Determine the (x, y) coordinate at the center of the cell enclosing the given text.  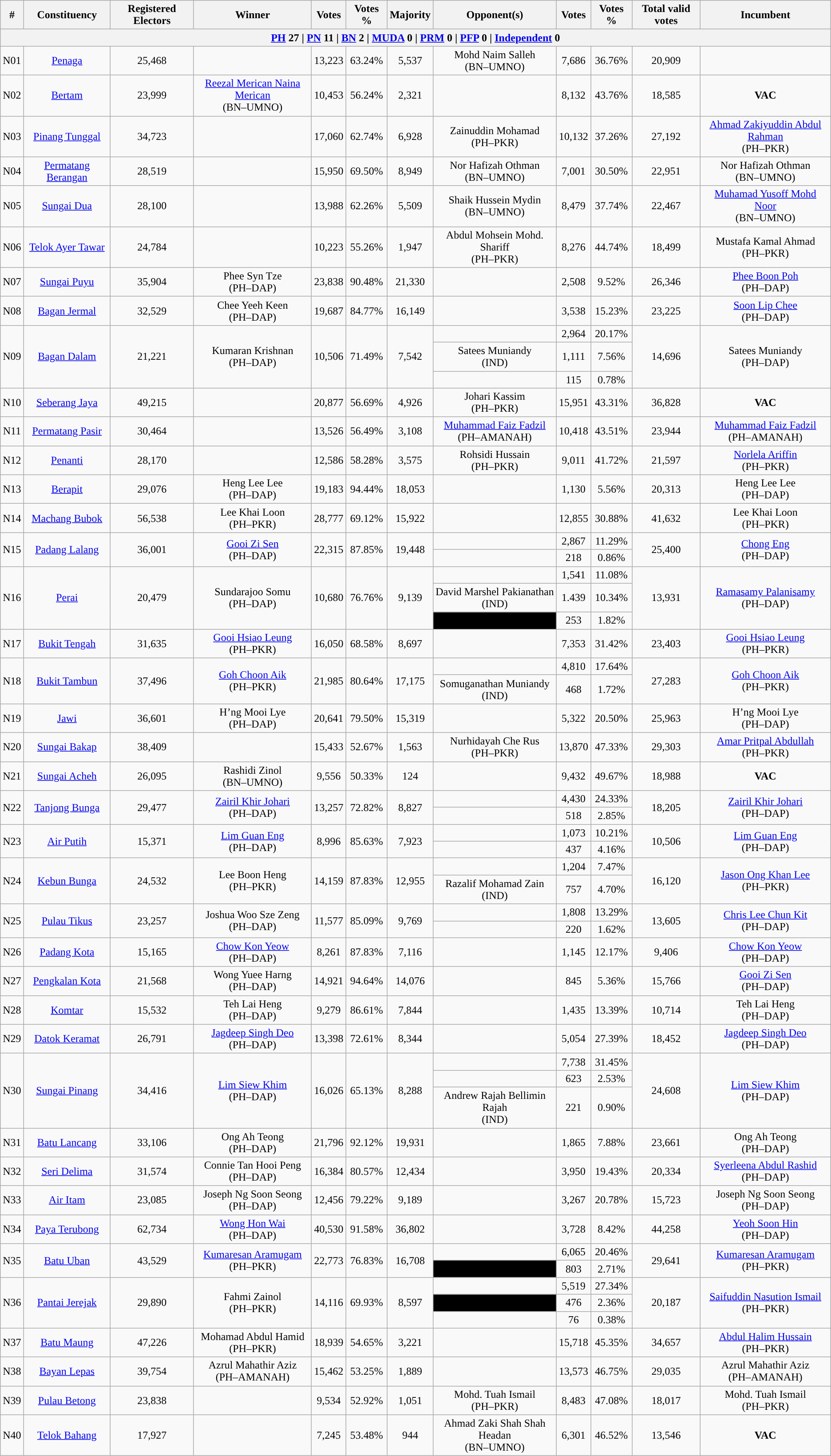
21,597 (666, 460)
0.78% (612, 380)
62.26% (367, 206)
8,996 (328, 841)
Mustafa Kamal Ahmad(PH–PKR) (765, 247)
7,245 (328, 1435)
17.64% (612, 666)
N15 (12, 549)
34,416 (152, 1090)
476 (574, 1303)
N22 (12, 808)
N03 (12, 136)
15,922 (410, 518)
21,985 (328, 680)
25,963 (666, 718)
518 (574, 816)
N27 (12, 981)
N32 (12, 1172)
15.23% (612, 311)
29,477 (152, 808)
N10 (12, 402)
26,095 (152, 776)
Saifuddin Nasution Ismail(PH–PKR) (765, 1303)
Pantai Jerejak (67, 1303)
Permatang Pasir (67, 432)
12,855 (574, 518)
3,950 (574, 1172)
2,508 (574, 282)
Pinang Tunggal (67, 136)
3,575 (410, 460)
14,116 (328, 1303)
Ramasamy Palanisamy(PH–DAP) (765, 598)
87.85% (367, 549)
16,149 (410, 311)
1,051 (410, 1400)
38,409 (152, 747)
Machang Bubok (67, 518)
41.72% (612, 460)
43,529 (152, 1261)
7,738 (574, 1062)
N34 (12, 1229)
18,452 (666, 1038)
65.13% (367, 1090)
3,728 (574, 1229)
15,950 (328, 171)
36,001 (152, 549)
Air Itam (67, 1200)
31.42% (612, 643)
23,999 (152, 95)
Wong Yuee Harng(PH–DAP) (253, 981)
Paya Terubong (67, 1229)
80.57% (367, 1172)
2.53% (612, 1078)
944 (410, 1435)
5,519 (574, 1286)
7,001 (574, 171)
N40 (12, 1435)
Batu Maung (67, 1342)
7.47% (612, 867)
18,205 (666, 808)
43.51% (612, 432)
Phee Boon Poh(PH–DAP) (765, 282)
91.58% (367, 1229)
7,116 (410, 952)
84.77% (367, 311)
34,657 (666, 1342)
Registered Electors (152, 15)
Shaik Hussein Mydin(BN–UMNO) (495, 206)
Berapit (67, 489)
20.78% (612, 1200)
N25 (12, 921)
62.74% (367, 136)
1,947 (410, 247)
20.46% (612, 1252)
124 (410, 776)
6,928 (410, 136)
15,766 (666, 981)
Chong Eng(PH–DAP) (765, 549)
Phee Syn Tze(PH–DAP) (253, 282)
62,734 (152, 1229)
28,100 (152, 206)
220 (574, 929)
53.25% (367, 1372)
Kumaran Krishnan(PH–DAP) (253, 356)
Constituency (67, 15)
9,769 (410, 921)
86.61% (367, 1010)
21,330 (410, 282)
37.74% (612, 206)
41,632 (666, 518)
Johari Kassim(PH–PKR) (495, 402)
2,964 (574, 334)
4,926 (410, 402)
23,944 (666, 432)
N35 (12, 1261)
79.22% (367, 1200)
Wong Hon Wai(PH–DAP) (253, 1229)
43.31% (612, 402)
31,574 (152, 1172)
19,448 (410, 549)
15,319 (410, 718)
Abdul Mohsein Mohd. Shariff(PH–PKR) (495, 247)
10,223 (328, 247)
11,577 (328, 921)
35,904 (152, 282)
218 (574, 558)
27.39% (612, 1038)
3,538 (574, 311)
Majority (410, 15)
1,073 (574, 833)
Andrew Rajah Bellimin Rajah(IND) (495, 1107)
94.44% (367, 489)
22,951 (666, 171)
20.50% (612, 718)
Pulau Betong (67, 1400)
53.48% (367, 1435)
21,221 (152, 356)
24,532 (152, 881)
8,288 (410, 1090)
72.61% (367, 1038)
30.88% (612, 518)
N09 (12, 356)
34,723 (152, 136)
31.45% (612, 1062)
15,165 (152, 952)
14,696 (666, 356)
8,261 (328, 952)
Total valid votes (666, 15)
8,344 (410, 1038)
N38 (12, 1372)
94.64% (367, 981)
9,406 (666, 952)
1,865 (574, 1142)
9,556 (328, 776)
N26 (12, 952)
10,714 (666, 1010)
28,170 (152, 460)
18,053 (410, 489)
13,605 (666, 921)
37.26% (612, 136)
29,303 (666, 747)
Penanti (67, 460)
2.36% (612, 1303)
40,530 (328, 1229)
N21 (12, 776)
3,221 (410, 1342)
Incumbent (765, 15)
54.65% (367, 1342)
N12 (12, 460)
18,585 (666, 95)
69.12% (367, 518)
50.33% (367, 776)
468 (574, 689)
Telok Bahang (67, 1435)
7,542 (410, 356)
31,635 (152, 643)
15,718 (574, 1342)
29,035 (666, 1372)
Datok Keramat (67, 1038)
13.29% (612, 912)
46.75% (612, 1372)
30,464 (152, 432)
Somuganathan Muniandy(IND) (495, 689)
5,054 (574, 1038)
Tanjong Bunga (67, 808)
1,808 (574, 912)
13,546 (666, 1435)
1.82% (612, 621)
12.17% (612, 952)
36,802 (410, 1229)
85.63% (367, 841)
36,828 (666, 402)
N19 (12, 718)
8.42% (612, 1229)
1,204 (574, 867)
1.62% (612, 929)
20,187 (666, 1303)
0.90% (612, 1107)
15,462 (328, 1372)
8,827 (410, 808)
N01 (12, 60)
29,641 (666, 1261)
15,532 (152, 1010)
14,921 (328, 981)
Bertam (67, 95)
7,844 (410, 1010)
13,988 (328, 206)
N31 (12, 1142)
37,496 (152, 680)
Seberang Jaya (67, 402)
15,371 (152, 841)
69.50% (367, 171)
68.58% (367, 643)
24.33% (612, 799)
13,257 (328, 808)
16,026 (328, 1090)
N08 (12, 311)
845 (574, 981)
6,301 (574, 1435)
52.92% (367, 1400)
15,723 (666, 1200)
Pulau Tikus (67, 921)
253 (574, 621)
N20 (12, 747)
10,680 (328, 598)
23,403 (666, 643)
19.43% (612, 1172)
PH 27 | PN 11 | BN 2 | MUDA 0 | PRM 0 | PFP 0 | Independent 0 (415, 38)
20,909 (666, 60)
1,563 (410, 747)
56.24% (367, 95)
21,568 (152, 981)
Bukit Tambun (67, 680)
19,687 (328, 311)
4,810 (574, 666)
26,791 (152, 1038)
5,537 (410, 60)
16,384 (328, 1172)
16,120 (666, 881)
90.48% (367, 282)
12,434 (410, 1172)
4.70% (612, 889)
Ahmad Zaki Shah Shah Headan(BN–UMNO) (495, 1435)
623 (574, 1078)
49,215 (152, 402)
Fahmi Zainol(PH–PKR) (253, 1303)
1.439 (574, 598)
8,483 (574, 1400)
23,085 (152, 1200)
Muhamad Yusoff Mohd Noor(BN–UMNO) (765, 206)
20,334 (666, 1172)
Bukit Tengah (67, 643)
13,526 (328, 432)
Sungai Pinang (67, 1090)
52.67% (367, 747)
Kebun Bunga (67, 881)
Batu Lancang (67, 1142)
Yeoh Soon Hin(PH–DAP) (765, 1229)
72.82% (367, 808)
9,432 (574, 776)
N13 (12, 489)
23,225 (666, 311)
92.12% (367, 1142)
Ahmad Zakiyuddin Abdul Rahman(PH–PKR) (765, 136)
Bagan Jermal (67, 311)
36.76% (612, 60)
19,183 (328, 489)
80.64% (367, 680)
27,283 (666, 680)
18,017 (666, 1400)
13,573 (574, 1372)
N33 (12, 1200)
20,479 (152, 598)
12,456 (328, 1200)
N17 (12, 643)
24,608 (666, 1090)
Rashidi Zinol(BN–UMNO) (253, 776)
Jason Ong Khan Lee(PH–PKR) (765, 881)
Lee Boon Heng(PH–PKR) (253, 881)
23,661 (666, 1142)
14,159 (328, 881)
Batu Uban (67, 1261)
13,398 (328, 1038)
N36 (12, 1303)
20,641 (328, 718)
N07 (12, 282)
76 (574, 1320)
22,467 (666, 206)
803 (574, 1269)
115 (574, 380)
3,108 (410, 432)
44.74% (612, 247)
N37 (12, 1342)
2.71% (612, 1269)
N11 (12, 432)
26,346 (666, 282)
8,697 (410, 643)
47.33% (612, 747)
33,106 (152, 1142)
9,534 (328, 1400)
28,519 (152, 171)
29,076 (152, 489)
Bayan Lepas (67, 1372)
58.28% (367, 460)
# (12, 15)
Telok Ayer Tawar (67, 247)
47.08% (612, 1400)
Pengkalan Kota (67, 981)
N30 (12, 1090)
11.29% (612, 541)
Connie Tan Hooi Peng(PH–DAP) (253, 1172)
N04 (12, 171)
76.83% (367, 1261)
18,499 (666, 247)
9,189 (410, 1200)
30.50% (612, 171)
Komtar (67, 1010)
5,322 (574, 718)
20,313 (666, 489)
2,321 (410, 95)
Winner (253, 15)
Chee Yeeh Keen(PH–DAP) (253, 311)
Reezal Merican Naina Merican(BN–UMNO) (253, 95)
49.67% (612, 776)
7,686 (574, 60)
15,951 (574, 402)
Satees Muniandy(PH–DAP) (765, 356)
76.76% (367, 598)
46.52% (612, 1435)
21,796 (328, 1142)
Opponent(s) (495, 15)
437 (574, 850)
5,509 (410, 206)
43.76% (612, 95)
1,130 (574, 489)
16,708 (410, 1261)
3,267 (574, 1200)
Mohd Naim Salleh(BN–UMNO) (495, 60)
13.39% (612, 1010)
Sungai Dua (67, 206)
N23 (12, 841)
N16 (12, 598)
17,060 (328, 136)
12,586 (328, 460)
85.09% (367, 921)
1,111 (574, 356)
11.08% (612, 575)
17,175 (410, 680)
7,353 (574, 643)
10,418 (574, 432)
47,226 (152, 1342)
27,192 (666, 136)
9,139 (410, 598)
Perai (67, 598)
Sungai Puyu (67, 282)
13,223 (328, 60)
David Marshel Pakianathan(IND) (495, 598)
20.17% (612, 334)
N29 (12, 1038)
1.72% (612, 689)
56.49% (367, 432)
Padang Lalang (67, 549)
69.93% (367, 1303)
5.36% (612, 981)
8,597 (410, 1303)
45.35% (612, 1342)
1,145 (574, 952)
63.24% (367, 60)
8,132 (574, 95)
39,754 (152, 1372)
N18 (12, 680)
N28 (12, 1010)
14,076 (410, 981)
Norlela Ariffin(PH–PKR) (765, 460)
13,870 (574, 747)
12,955 (410, 881)
56.69% (367, 402)
Nurhidayah Che Rus(PH–PKR) (495, 747)
Amar Pritpal Abdullah(PH–PKR) (765, 747)
Sungai Bakap (67, 747)
10.34% (612, 598)
25,468 (152, 60)
16,050 (328, 643)
1,541 (574, 575)
8,949 (410, 171)
N02 (12, 95)
10.21% (612, 833)
Seri Delima (67, 1172)
Zainuddin Mohamad(PH–PKR) (495, 136)
8,479 (574, 206)
56,538 (152, 518)
N24 (12, 881)
13,931 (666, 598)
24,784 (152, 247)
221 (574, 1107)
15,433 (328, 747)
Padang Kota (67, 952)
Penaga (67, 60)
7.56% (612, 356)
29,890 (152, 1303)
Syerleena Abdul Rashid(PH–DAP) (765, 1172)
Soon Lip Chee(PH–DAP) (765, 311)
Razalif Mohamad Zain(IND) (495, 889)
Joshua Woo Sze Zeng(PH–DAP) (253, 921)
10,453 (328, 95)
55.26% (367, 247)
N14 (12, 518)
N05 (12, 206)
10,132 (574, 136)
N39 (12, 1400)
Mohamad Abdul Hamid(PH–PKR) (253, 1342)
6,065 (574, 1252)
44,258 (666, 1229)
23,257 (152, 921)
27.34% (612, 1286)
17,927 (152, 1435)
1,889 (410, 1372)
Sungai Acheh (67, 776)
Rohsidi Hussain(PH–PKR) (495, 460)
32,529 (152, 311)
4.16% (612, 850)
25,400 (666, 549)
28,777 (328, 518)
0.86% (612, 558)
4,430 (574, 799)
Chris Lee Chun Kit(PH–DAP) (765, 921)
Permatang Berangan (67, 171)
5.56% (612, 489)
0.38% (612, 1320)
22,315 (328, 549)
8,276 (574, 247)
9,011 (574, 460)
18,939 (328, 1342)
9.52% (612, 282)
Sundarajoo Somu(PH–DAP) (253, 598)
N06 (12, 247)
Satees Muniandy(IND) (495, 356)
71.49% (367, 356)
Bagan Dalam (67, 356)
19,931 (410, 1142)
2.85% (612, 816)
Abdul Halim Hussain(PH–PKR) (765, 1342)
36,601 (152, 718)
20,877 (328, 402)
79.50% (367, 718)
9,279 (328, 1010)
1,435 (574, 1010)
18,988 (666, 776)
7.88% (612, 1142)
2,867 (574, 541)
Jawi (67, 718)
757 (574, 889)
Air Putih (67, 841)
22,773 (328, 1261)
7,923 (410, 841)
